Provide the (x, y) coordinate of the cell's center where the given text is located.  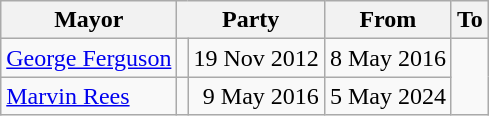
5 May 2024 (388, 96)
8 May 2016 (388, 58)
Mayor (89, 20)
Marvin Rees (89, 96)
To (470, 20)
George Ferguson (89, 58)
From (388, 20)
19 Nov 2012 (256, 58)
Party (250, 20)
9 May 2016 (256, 96)
